Search for the cell housing the specified text and yield its [x, y] center coordinate. 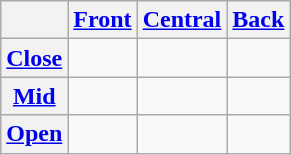
Back [258, 20]
Open [34, 134]
Front [102, 20]
Close [34, 58]
Mid [34, 96]
Central [182, 20]
